Return the (X, Y) coordinate for the center point of the cell that contains the specified text.  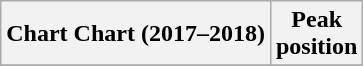
Peakposition (316, 34)
Chart Chart (2017–2018) (136, 34)
